Detect which cell encompasses the target text, then output its (x, y) center coordinate. 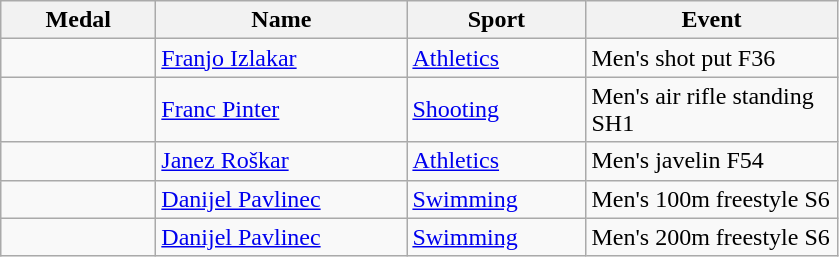
Men's 100m freestyle S6 (712, 199)
Franc Pinter (282, 110)
Men's shot put F36 (712, 58)
Shooting (496, 110)
Franjo Izlakar (282, 58)
Medal (78, 20)
Name (282, 20)
Men's 200m freestyle S6 (712, 237)
Event (712, 20)
Men's air rifle standing SH1 (712, 110)
Janez Roškar (282, 161)
Men's javelin F54 (712, 161)
Sport (496, 20)
